Locate the cell with the specified text and output its [X, Y] center coordinate. 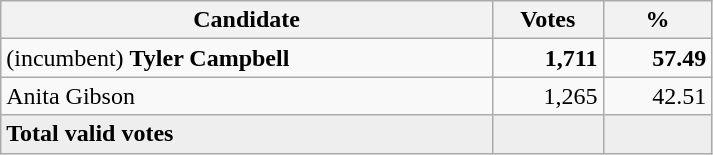
Anita Gibson [247, 96]
57.49 [658, 58]
Votes [548, 20]
1,265 [548, 96]
42.51 [658, 96]
1,711 [548, 58]
% [658, 20]
Candidate [247, 20]
Total valid votes [247, 134]
(incumbent) Tyler Campbell [247, 58]
